Output the [x, y] coordinate of the center of the cell containing the given text.  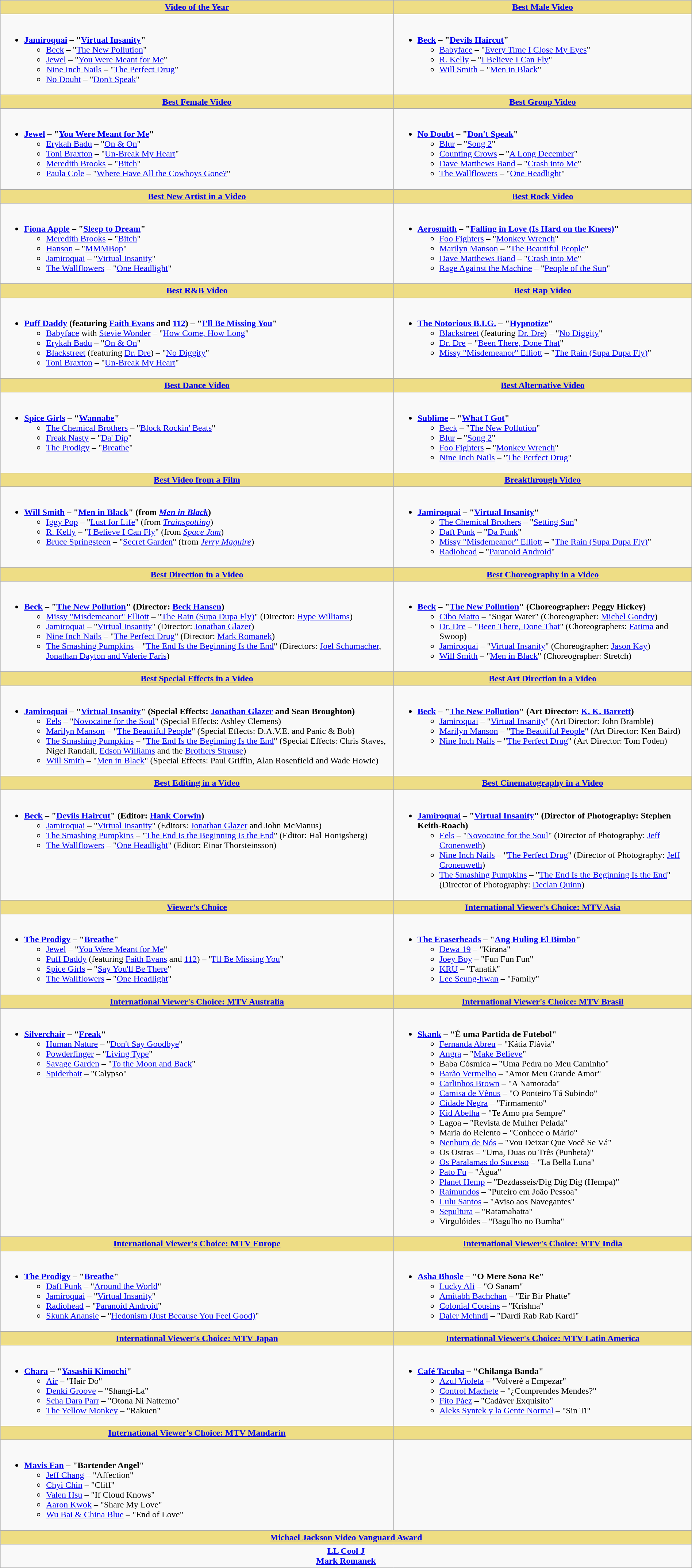
Breakthrough Video [542, 480]
Best Female Video [197, 102]
International Viewer's Choice: MTV Australia [197, 1002]
Video of the Year [197, 7]
Chara – "Yasashii Kimochi"Air – "Hair Do"Denki Groove – "Shangi-La"Scha Dara Parr – "Otona Ni Nattemo"The Yellow Monkey – "Rakuen" [197, 1385]
Spice Girls – "Wannabe"The Chemical Brothers – "Block Rockin' Beats"Freak Nasty – "Da' Dip"The Prodigy – "Breathe" [197, 433]
Silverchair – "Freak"Human Nature – "Don't Say Goodbye"Powderfinger – "Living Type"Savage Garden – "To the Moon and Back"Spiderbait – "Calypso" [197, 1123]
International Viewer's Choice: MTV Brasil [542, 1002]
Beck – "Devils Haircut"Babyface – "Every Time I Close My Eyes"R. Kelly – "I Believe I Can Fly"Will Smith – "Men in Black" [542, 55]
Best Dance Video [197, 385]
International Viewer's Choice: MTV Europe [197, 1244]
Best Choreography in a Video [542, 574]
Fiona Apple – "Sleep to Dream"Meredith Brooks – "Bitch"Hanson – "MMMBop"Jamiroquai – "Virtual Insanity"The Wallflowers – "One Headlight" [197, 244]
Best R&B Video [197, 291]
Michael Jackson Video Vanguard Award [346, 1537]
International Viewer's Choice: MTV Mandarin [197, 1433]
Best Rap Video [542, 291]
Best Art Direction in a Video [542, 679]
International Viewer's Choice: MTV India [542, 1244]
International Viewer's Choice: MTV Latin America [542, 1338]
Sublime – "What I Got"Beck – "The New Pollution"Blur – "Song 2"Foo Fighters – "Monkey Wrench"Nine Inch Nails – "The Perfect Drug" [542, 433]
Best Rock Video [542, 196]
Best Cinematography in a Video [542, 783]
Best Male Video [542, 7]
Best Video from a Film [197, 480]
Best Special Effects in a Video [197, 679]
Best Editing in a Video [197, 783]
No Doubt – "Don't Speak"Blur – "Song 2"Counting Crows – "A Long December"Dave Matthews Band – "Crash into Me"The Wallflowers – "One Headlight" [542, 149]
Best Direction in a Video [197, 574]
Jamiroquai – "Virtual Insanity"Beck – "The New Pollution"Jewel – "You Were Meant for Me"Nine Inch Nails – "The Perfect Drug"No Doubt – "Don't Speak" [197, 55]
Best Alternative Video [542, 385]
The Eraserheads – "Ang Huling El Bimbo"Dewa 19 – "Kirana"Joey Boy – "Fun Fun Fun"KRU – "Fanatik"Lee Seung-hwan – "Family" [542, 954]
Best Group Video [542, 102]
International Viewer's Choice: MTV Asia [542, 907]
International Viewer's Choice: MTV Japan [197, 1338]
LL Cool J Mark Romanek [346, 1556]
Viewer's Choice [197, 907]
Best New Artist in a Video [197, 196]
